Extract the [X, Y] coordinate from the center of the cell holding the provided text.  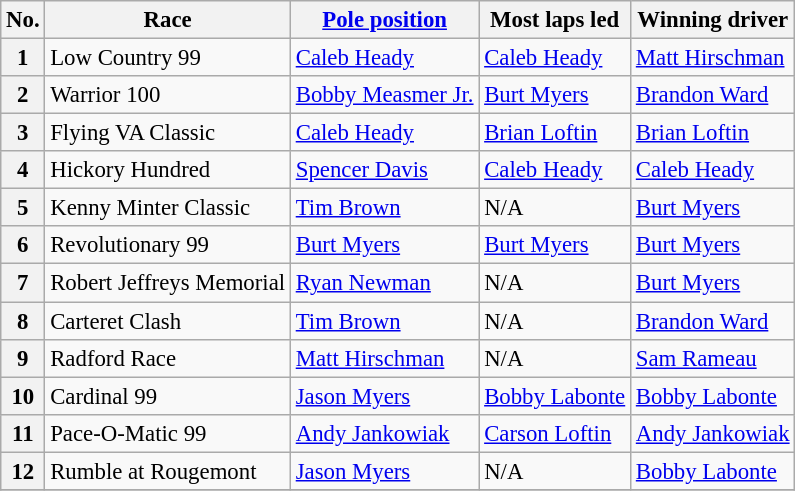
Bobby Measmer Jr. [384, 95]
Most laps led [555, 20]
Spencer Davis [384, 170]
8 [23, 321]
Pole position [384, 20]
1 [23, 58]
Hickory Hundred [168, 170]
Flying VA Classic [168, 133]
Winning driver [713, 20]
Ryan Newman [384, 283]
3 [23, 133]
Carteret Clash [168, 321]
Radford Race [168, 358]
11 [23, 433]
Race [168, 20]
Rumble at Rougemont [168, 471]
Pace-O-Matic 99 [168, 433]
5 [23, 208]
Sam Rameau [713, 358]
Revolutionary 99 [168, 245]
Cardinal 99 [168, 396]
Warrior 100 [168, 95]
Kenny Minter Classic [168, 208]
2 [23, 95]
6 [23, 245]
12 [23, 471]
No. [23, 20]
7 [23, 283]
Robert Jeffreys Memorial [168, 283]
4 [23, 170]
Carson Loftin [555, 433]
9 [23, 358]
10 [23, 396]
Low Country 99 [168, 58]
